Output the (x, y) coordinate of the center of the cell containing the given text.  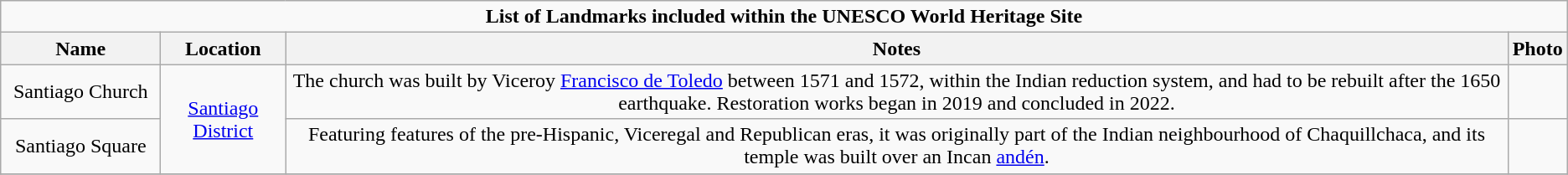
Photo (1538, 49)
Notes (896, 49)
Santiago District (223, 119)
Santiago Square (80, 146)
Location (223, 49)
Name (80, 49)
Santiago Church (80, 92)
List of Landmarks included within the UNESCO World Heritage Site (784, 17)
